Provide the [x, y] coordinate of the cell's center where the given text is located.  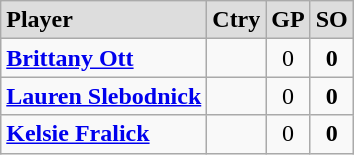
Ctry [236, 20]
GP [288, 20]
Player [104, 20]
Kelsie Fralick [104, 134]
SO [332, 20]
Brittany Ott [104, 58]
Lauren Slebodnick [104, 96]
